Identify which cell holds the provided text, then report its [X, Y] central coordinate. 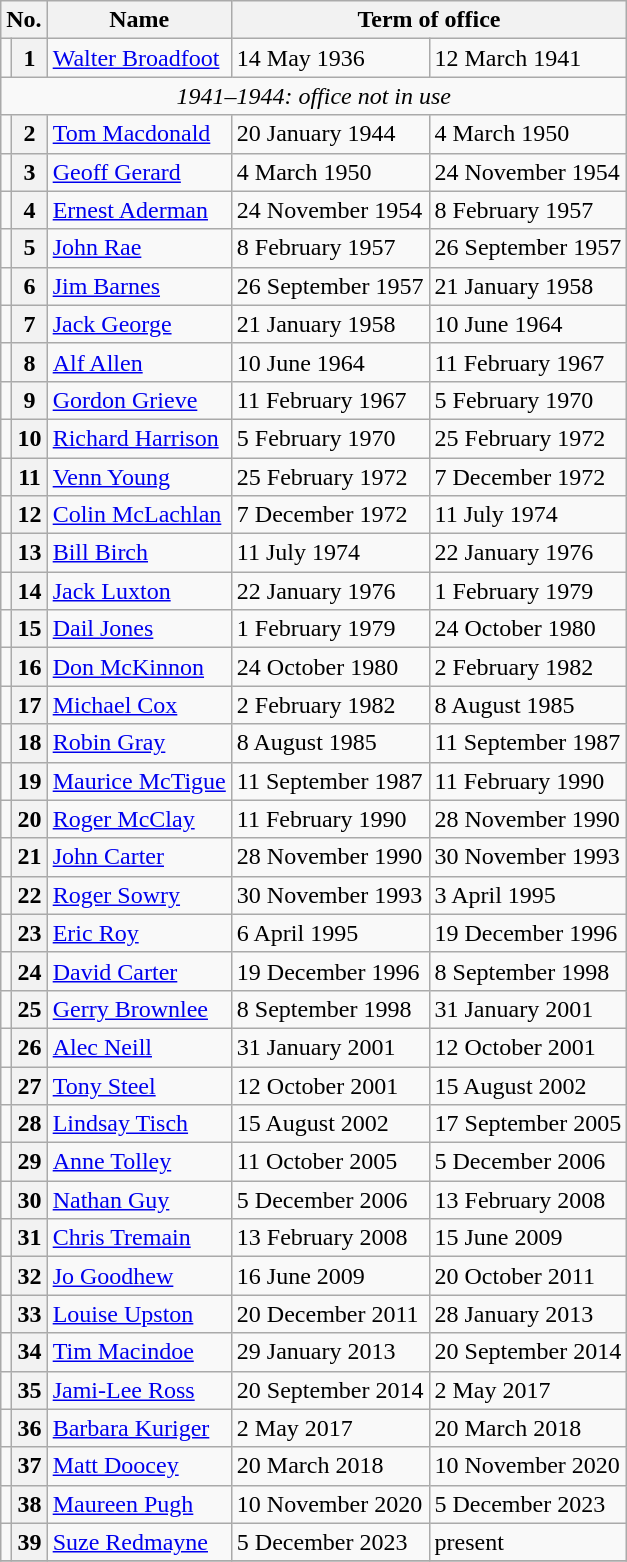
11 [30, 477]
36 [30, 1428]
Tom Macdonald [139, 134]
Jo Goodhew [139, 1276]
Eric Roy [139, 933]
28 January 2013 [528, 1314]
Bill Birch [139, 553]
39 [30, 1542]
20 October 2011 [528, 1276]
21 [30, 857]
Jim Barnes [139, 286]
7 [30, 324]
14 [30, 591]
Alf Allen [139, 362]
Nathan Guy [139, 1200]
Dail Jones [139, 629]
Maureen Pugh [139, 1504]
David Carter [139, 971]
15 June 2009 [528, 1238]
2 [30, 134]
present [528, 1542]
20 [30, 819]
10 [30, 438]
4 [30, 210]
Barbara Kuriger [139, 1428]
Louise Upston [139, 1314]
29 [30, 1162]
6 [30, 286]
26 [30, 1047]
1941–1944: office not in use [314, 96]
37 [30, 1466]
Roger Sowry [139, 895]
17 [30, 705]
12 March 1941 [528, 58]
Geoff Gerard [139, 172]
Richard Harrison [139, 438]
Jami-Lee Ross [139, 1390]
27 [30, 1085]
Don McKinnon [139, 667]
25 [30, 1009]
15 [30, 629]
Walter Broadfoot [139, 58]
Venn Young [139, 477]
Tony Steel [139, 1085]
Maurice McTigue [139, 781]
Michael Cox [139, 705]
Suze Redmayne [139, 1542]
Colin McLachlan [139, 515]
20 December 2011 [330, 1314]
Ernest Aderman [139, 210]
23 [30, 933]
29 January 2013 [330, 1352]
32 [30, 1276]
17 September 2005 [528, 1124]
38 [30, 1504]
Term of office [428, 20]
Lindsay Tisch [139, 1124]
34 [30, 1352]
Name [139, 20]
19 [30, 781]
16 June 2009 [330, 1276]
28 [30, 1124]
6 April 1995 [330, 933]
20 January 1944 [330, 134]
18 [30, 743]
24 [30, 971]
30 [30, 1200]
3 April 1995 [528, 895]
12 [30, 515]
Gerry Brownlee [139, 1009]
5 [30, 248]
Tim Macindoe [139, 1352]
Gordon Grieve [139, 400]
Roger McClay [139, 819]
1 [30, 58]
Jack George [139, 324]
Jack Luxton [139, 591]
John Rae [139, 248]
Alec Neill [139, 1047]
3 [30, 172]
Chris Tremain [139, 1238]
13 [30, 553]
John Carter [139, 857]
Matt Doocey [139, 1466]
11 October 2005 [330, 1162]
33 [30, 1314]
16 [30, 667]
35 [30, 1390]
9 [30, 400]
8 [30, 362]
14 May 1936 [330, 58]
31 [30, 1238]
22 [30, 895]
No. [24, 20]
Robin Gray [139, 743]
Anne Tolley [139, 1162]
